Search for the cell housing the specified text and yield its (x, y) center coordinate. 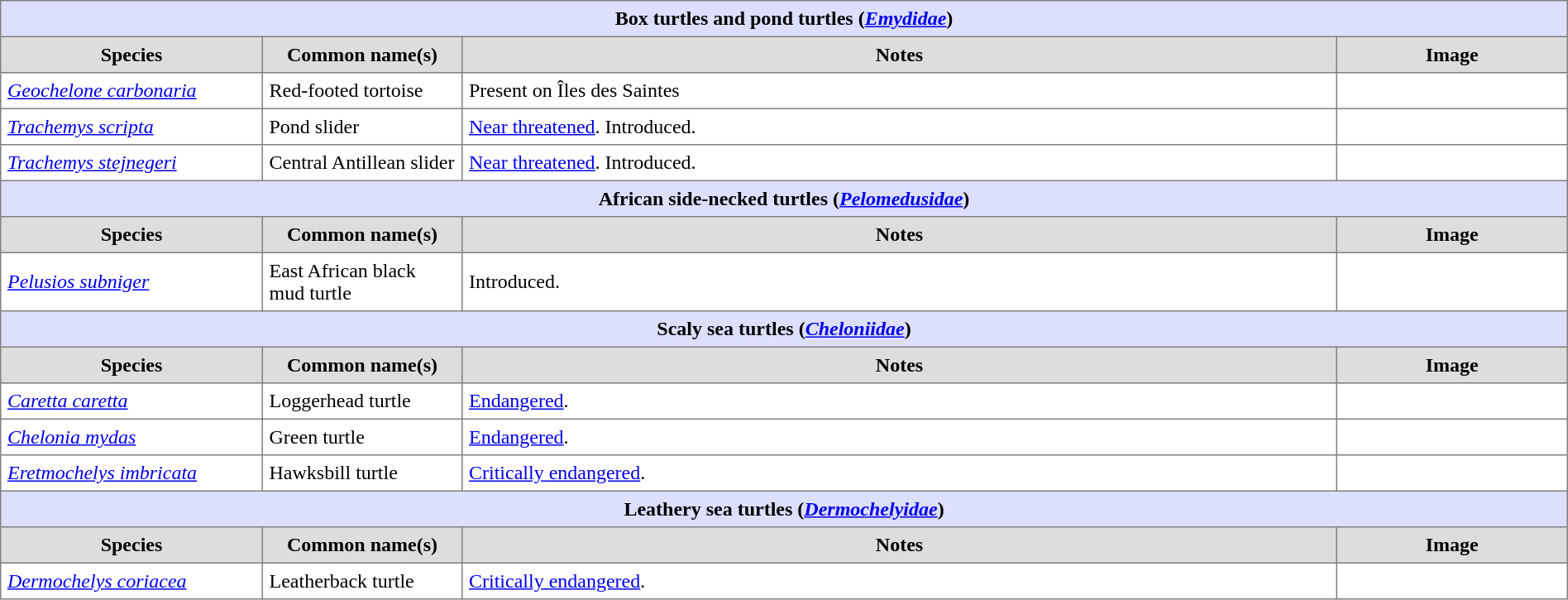
Box turtles and pond turtles (Emydidae) (784, 19)
Red-footed tortoise (362, 91)
African side-necked turtles (Pelomedusidae) (784, 199)
Leathery sea turtles (Dermochelyidae) (784, 509)
Scaly sea turtles (Cheloniidae) (784, 329)
Eretmochelys imbricata (131, 473)
Green turtle (362, 437)
Hawksbill turtle (362, 473)
Leatherback turtle (362, 581)
Chelonia mydas (131, 437)
Trachemys stejnegeri (131, 163)
Loggerhead turtle (362, 401)
East African black mud turtle (362, 281)
Introduced. (900, 281)
Pond slider (362, 127)
Trachemys scripta (131, 127)
Central Antillean slider (362, 163)
Pelusios subniger (131, 281)
Dermochelys coriacea (131, 581)
Geochelone carbonaria (131, 91)
Present on Îles des Saintes (900, 91)
Caretta caretta (131, 401)
